Return the [X, Y] coordinate for the center point of the cell that contains the specified text.  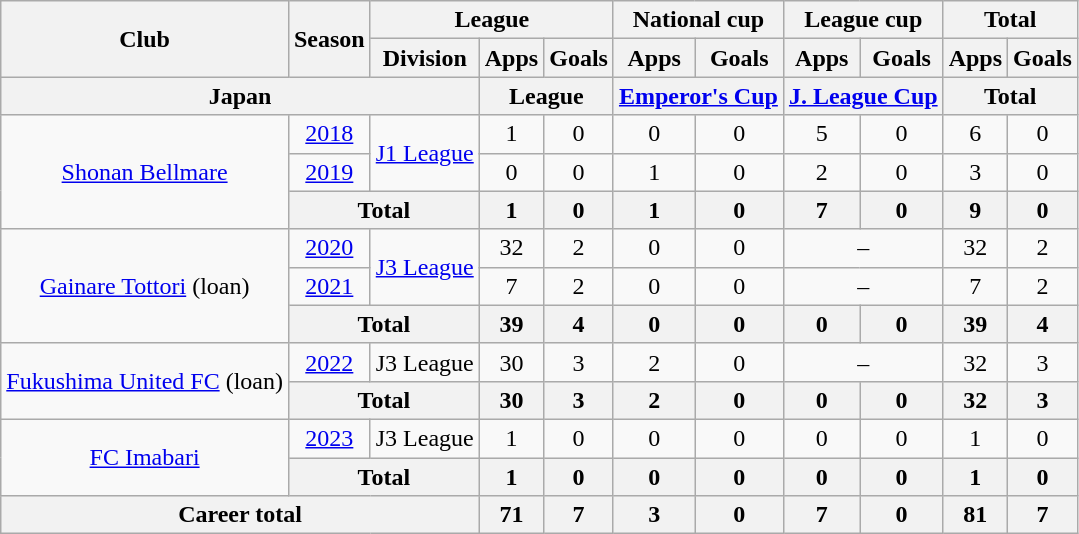
Season [329, 39]
National cup [698, 20]
5 [822, 134]
71 [511, 515]
Shonan Bellmare [145, 172]
Division [424, 58]
Fukushima United FC (loan) [145, 381]
2021 [329, 286]
2019 [329, 172]
Emperor's Cup [698, 96]
Gainare Tottori (loan) [145, 286]
2022 [329, 362]
FC Imabari [145, 457]
2018 [329, 134]
9 [975, 210]
2023 [329, 438]
Career total [240, 515]
League cup [863, 20]
Club [145, 39]
Japan [240, 96]
J1 League [424, 153]
81 [975, 515]
J. League Cup [863, 96]
2020 [329, 248]
6 [975, 134]
